For the text-containing cell, return its midpoint in (X, Y) coordinate format. 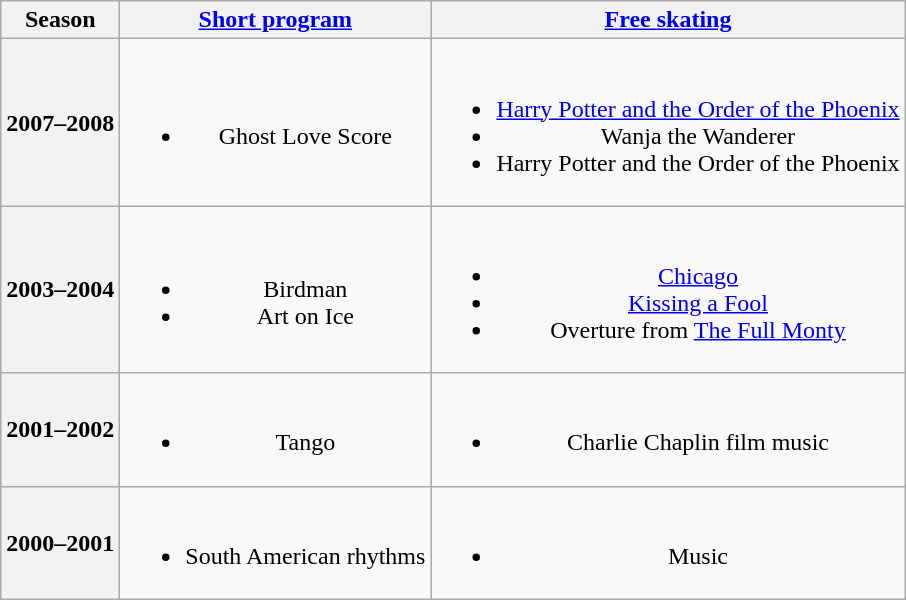
2003–2004 (60, 290)
Season (60, 20)
Birdman Art on Ice (276, 290)
South American rhythms (276, 542)
Tango (276, 430)
Short program (276, 20)
2007–2008 (60, 122)
Chicago Kissing a Fool Overture from The Full Monty (668, 290)
Charlie Chaplin film music (668, 430)
Ghost Love Score (276, 122)
Harry Potter and the Order of the Phoenix Wanja the Wanderer Harry Potter and the Order of the Phoenix (668, 122)
2000–2001 (60, 542)
2001–2002 (60, 430)
Music (668, 542)
Free skating (668, 20)
